From the cell containing the given text, extract its center point as [X, Y] coordinate. 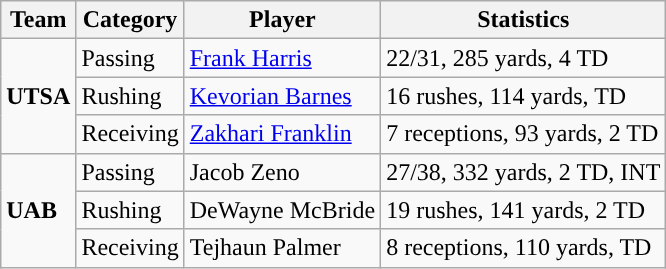
Kevorian Barnes [282, 96]
Player [282, 20]
Team [38, 20]
Jacob Zeno [282, 172]
8 receptions, 110 yards, TD [524, 248]
Category [130, 20]
UAB [38, 210]
Statistics [524, 20]
Frank Harris [282, 58]
27/38, 332 yards, 2 TD, INT [524, 172]
16 rushes, 114 yards, TD [524, 96]
7 receptions, 93 yards, 2 TD [524, 134]
Tejhaun Palmer [282, 248]
22/31, 285 yards, 4 TD [524, 58]
19 rushes, 141 yards, 2 TD [524, 210]
Zakhari Franklin [282, 134]
DeWayne McBride [282, 210]
UTSA [38, 96]
